Return the (X, Y) coordinate for the center point of the cell that contains the specified text.  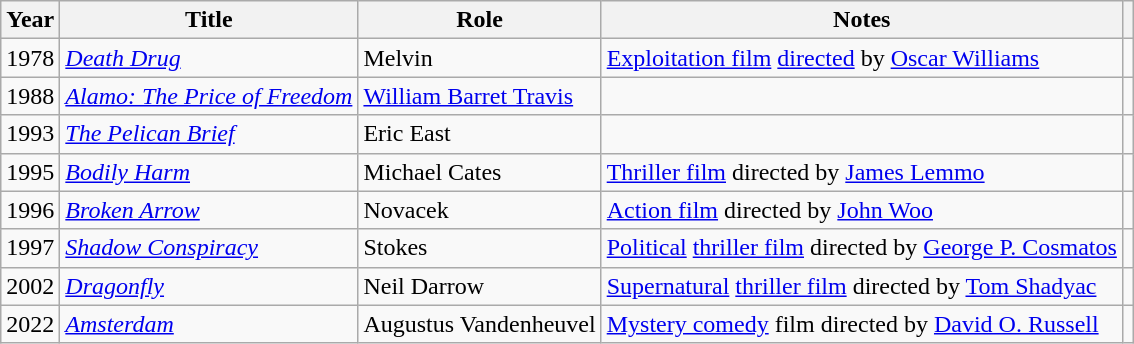
Melvin (480, 58)
Exploitation film directed by Oscar Williams (862, 58)
1995 (30, 172)
Neil Darrow (480, 286)
1996 (30, 210)
William Barret Travis (480, 96)
Role (480, 20)
Amsterdam (209, 324)
Augustus Vandenheuvel (480, 324)
Stokes (480, 248)
Notes (862, 20)
Title (209, 20)
Shadow Conspiracy (209, 248)
Political thriller film directed by George P. Cosmatos (862, 248)
Dragonfly (209, 286)
1978 (30, 58)
Death Drug (209, 58)
Alamo: The Price of Freedom (209, 96)
Novacek (480, 210)
Supernatural thriller film directed by Tom Shadyac (862, 286)
1993 (30, 134)
Michael Cates (480, 172)
Mystery comedy film directed by David O. Russell (862, 324)
Eric East (480, 134)
2022 (30, 324)
Year (30, 20)
1997 (30, 248)
Action film directed by John Woo (862, 210)
2002 (30, 286)
Thriller film directed by James Lemmo (862, 172)
1988 (30, 96)
Bodily Harm (209, 172)
The Pelican Brief (209, 134)
Broken Arrow (209, 210)
